Return the [x, y] coordinate for the center point of the cell that contains the specified text.  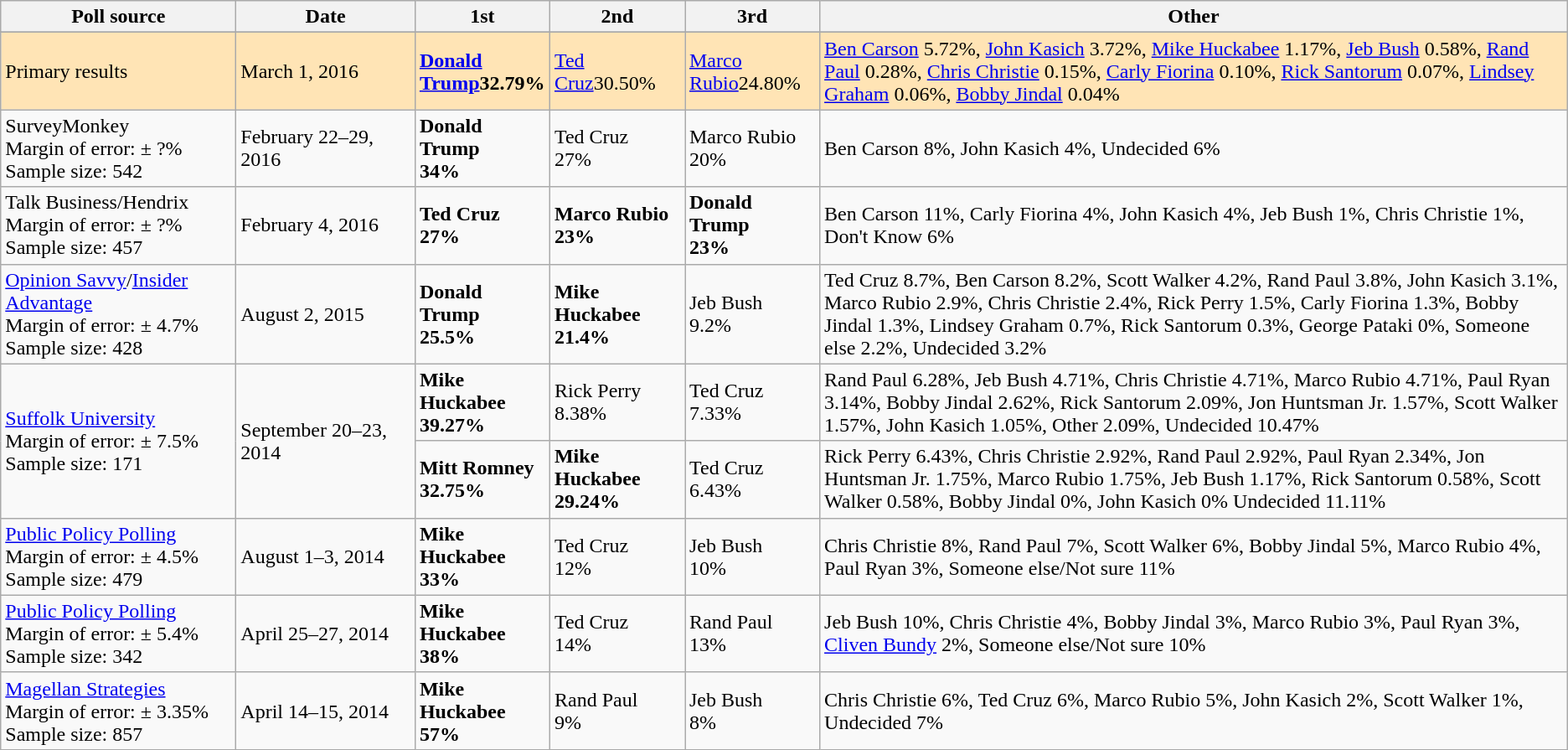
Ted Cruz7.33% [752, 402]
SurveyMonkeyMargin of error: ± ?% Sample size: 542 [119, 148]
Marco Rubio24.80% [752, 71]
Mike Huckabee33% [482, 556]
3rd [752, 17]
Suffolk UniversityMargin of error: ± 7.5%Sample size: 171 [119, 441]
Mike Huckabee39.27% [482, 402]
Donald Trump25.5% [482, 313]
Ben Carson 11%, Carly Fiorina 4%, John Kasich 4%, Jeb Bush 1%, Chris Christie 1%, Don't Know 6% [1194, 225]
Jeb Bush9.2% [752, 313]
February 4, 2016 [326, 225]
Marco Rubio23% [616, 225]
Mike Huckabee29.24% [616, 479]
Magellan StrategiesMargin of error: ± 3.35%Sample size: 857 [119, 711]
Donald Trump23% [752, 225]
Jeb Bush8% [752, 711]
February 22–29, 2016 [326, 148]
Rand Paul9% [616, 711]
Chris Christie 6%, Ted Cruz 6%, Marco Rubio 5%, John Kasich 2%, Scott Walker 1%, Undecided 7% [1194, 711]
Donald Trump32.79% [482, 71]
August 1–3, 2014 [326, 556]
Talk Business/HendrixMargin of error: ± ?% Sample size: 457 [119, 225]
Jeb Bush 10%, Chris Christie 4%, Bobby Jindal 3%, Marco Rubio 3%, Paul Ryan 3%, Cliven Bundy 2%, Someone else/Not sure 10% [1194, 634]
Mike Huckabee21.4% [616, 313]
Public Policy PollingMargin of error: ± 4.5%Sample size: 479 [119, 556]
Mitt Romney32.75% [482, 479]
Ted Cruz12% [616, 556]
August 2, 2015 [326, 313]
Public Policy PollingMargin of error: ± 5.4%Sample size: 342 [119, 634]
1st [482, 17]
Poll source [119, 17]
Opinion Savvy/Insider AdvantageMargin of error: ± 4.7%Sample size: 428 [119, 313]
Donald Trump34% [482, 148]
Ted Cruz30.50% [616, 71]
Mike Huckabee57% [482, 711]
April 14–15, 2014 [326, 711]
Primary results [119, 71]
Ben Carson 8%, John Kasich 4%, Undecided 6% [1194, 148]
Marco Rubio20% [752, 148]
March 1, 2016 [326, 71]
Other [1194, 17]
Date [326, 17]
Chris Christie 8%, Rand Paul 7%, Scott Walker 6%, Bobby Jindal 5%, Marco Rubio 4%, Paul Ryan 3%, Someone else/Not sure 11% [1194, 556]
Rick Perry8.38% [616, 402]
September 20–23, 2014 [326, 441]
Jeb Bush10% [752, 556]
2nd [616, 17]
Ted Cruz6.43% [752, 479]
Rand Paul13% [752, 634]
Mike Huckabee38% [482, 634]
April 25–27, 2014 [326, 634]
Ted Cruz14% [616, 634]
